Scan for the cell matching the given text and deliver its [X, Y] coordinate at center. 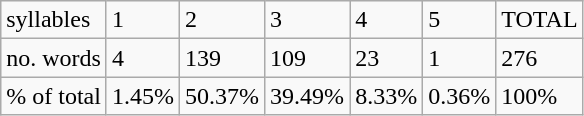
3 [308, 20]
50.37% [222, 96]
0.36% [460, 96]
5 [460, 20]
23 [386, 58]
8.33% [386, 96]
276 [540, 58]
syllables [54, 20]
2 [222, 20]
109 [308, 58]
% of total [54, 96]
1.45% [142, 96]
TOTAL [540, 20]
139 [222, 58]
39.49% [308, 96]
100% [540, 96]
no. words [54, 58]
